Detect which cell encompasses the target text, then output its (X, Y) center coordinate. 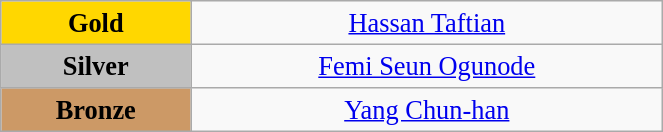
Hassan Taftian (427, 22)
Gold (96, 22)
Bronze (96, 109)
Yang Chun-han (427, 109)
Silver (96, 66)
Femi Seun Ogunode (427, 66)
